Return the (x, y) coordinate for the center point of the cell that contains the specified text.  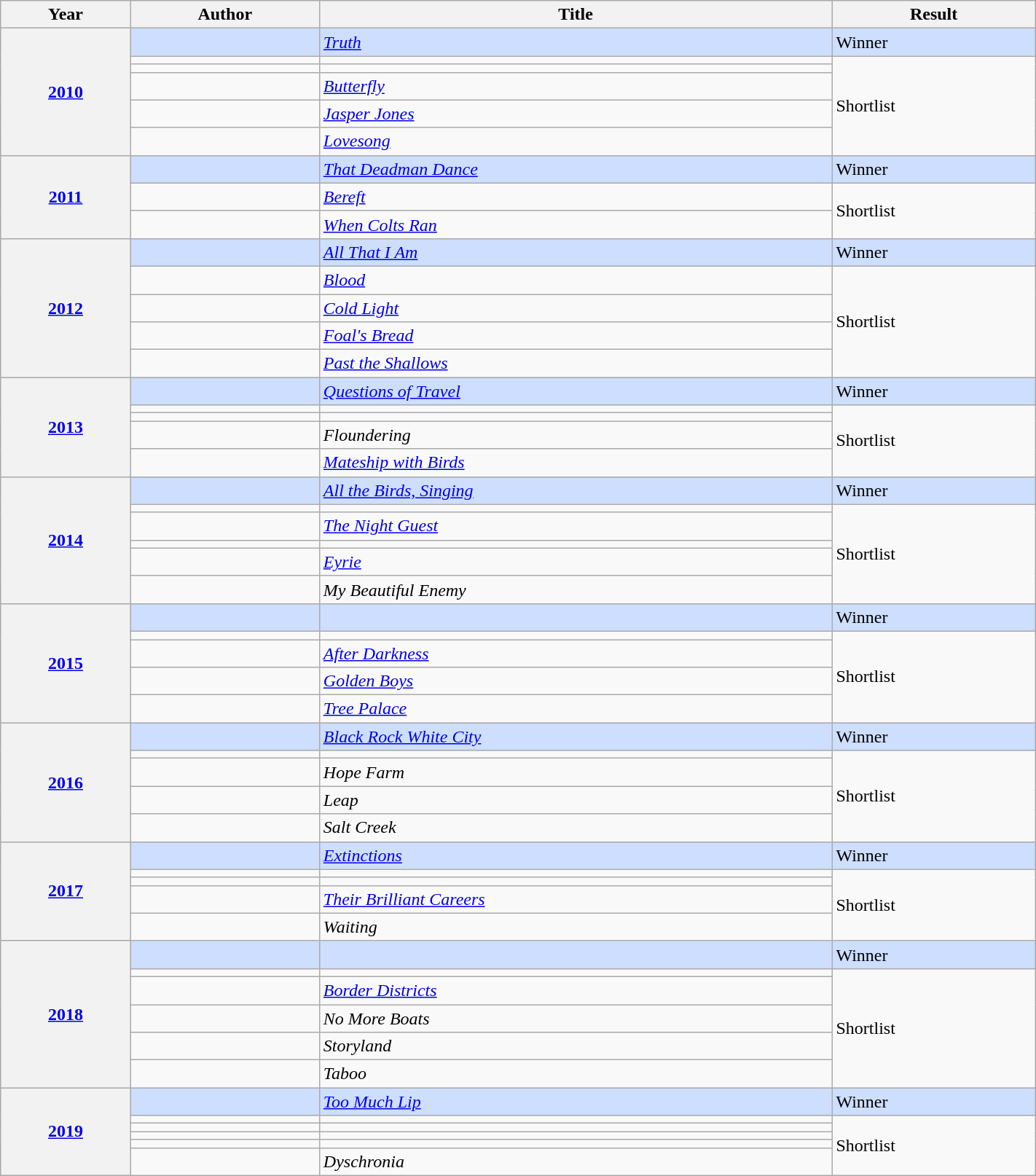
2015 (66, 663)
Taboo (576, 1074)
Tree Palace (576, 709)
Foal's Bread (576, 336)
That Deadman Dance (576, 169)
2018 (66, 1014)
Black Rock White City (576, 737)
Dyschronia (576, 1161)
All That I Am (576, 252)
All the Birds, Singing (576, 490)
2011 (66, 197)
Author (224, 15)
The Night Guest (576, 526)
My Beautiful Enemy (576, 589)
Truth (576, 42)
No More Boats (576, 1018)
Questions of Travel (576, 391)
2010 (66, 92)
After Darkness (576, 654)
Waiting (576, 927)
When Colts Ran (576, 224)
2014 (66, 540)
Storyland (576, 1046)
Blood (576, 280)
Past the Shallows (576, 364)
Lovesong (576, 141)
Mateship with Birds (576, 463)
2017 (66, 891)
2019 (66, 1132)
Bereft (576, 197)
Title (576, 15)
2013 (66, 427)
Salt Creek (576, 828)
Their Brilliant Careers (576, 899)
Golden Boys (576, 681)
Border Districts (576, 990)
Extinctions (576, 855)
Floundering (576, 435)
Hope Farm (576, 772)
Year (66, 15)
Too Much Lip (576, 1102)
Leap (576, 800)
Eyrie (576, 562)
Result (934, 15)
Cold Light (576, 308)
Jasper Jones (576, 114)
2012 (66, 307)
2016 (66, 783)
Butterfly (576, 86)
